Determine the [X, Y] coordinate at the center of the cell enclosing the given text.  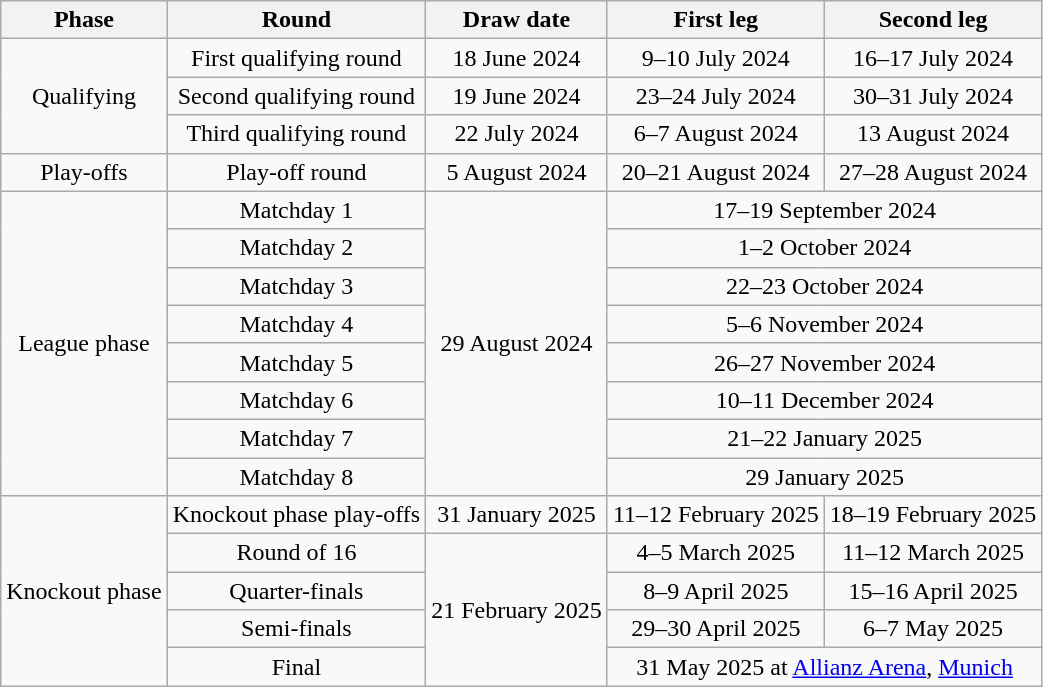
Round [296, 20]
Knockout phase play-offs [296, 515]
Draw date [517, 20]
Round of 16 [296, 553]
22–23 October 2024 [824, 286]
Final [296, 667]
16–17 July 2024 [933, 58]
6–7 May 2025 [933, 629]
23–24 July 2024 [716, 96]
Matchday 3 [296, 286]
Matchday 2 [296, 248]
9–10 July 2024 [716, 58]
15–16 April 2025 [933, 591]
Third qualifying round [296, 134]
Quarter-finals [296, 591]
Second leg [933, 20]
27–28 August 2024 [933, 172]
Matchday 5 [296, 362]
31 January 2025 [517, 515]
21–22 January 2025 [824, 438]
Matchday 1 [296, 210]
29 August 2024 [517, 343]
29 January 2025 [824, 477]
Play-offs [84, 172]
Matchday 4 [296, 324]
Semi-finals [296, 629]
20–21 August 2024 [716, 172]
League phase [84, 343]
11–12 February 2025 [716, 515]
Second qualifying round [296, 96]
First qualifying round [296, 58]
Phase [84, 20]
30–31 July 2024 [933, 96]
18–19 February 2025 [933, 515]
21 February 2025 [517, 610]
17–19 September 2024 [824, 210]
31 May 2025 at Allianz Arena, Munich [824, 667]
Matchday 8 [296, 477]
18 June 2024 [517, 58]
Play-off round [296, 172]
8–9 April 2025 [716, 591]
26–27 November 2024 [824, 362]
Knockout phase [84, 591]
6–7 August 2024 [716, 134]
10–11 December 2024 [824, 400]
Matchday 7 [296, 438]
13 August 2024 [933, 134]
5–6 November 2024 [824, 324]
1–2 October 2024 [824, 248]
29–30 April 2025 [716, 629]
5 August 2024 [517, 172]
19 June 2024 [517, 96]
First leg [716, 20]
4–5 March 2025 [716, 553]
22 July 2024 [517, 134]
11–12 March 2025 [933, 553]
Qualifying [84, 96]
Matchday 6 [296, 400]
